Determine the (X, Y) coordinate at the center of the cell enclosing the given text.  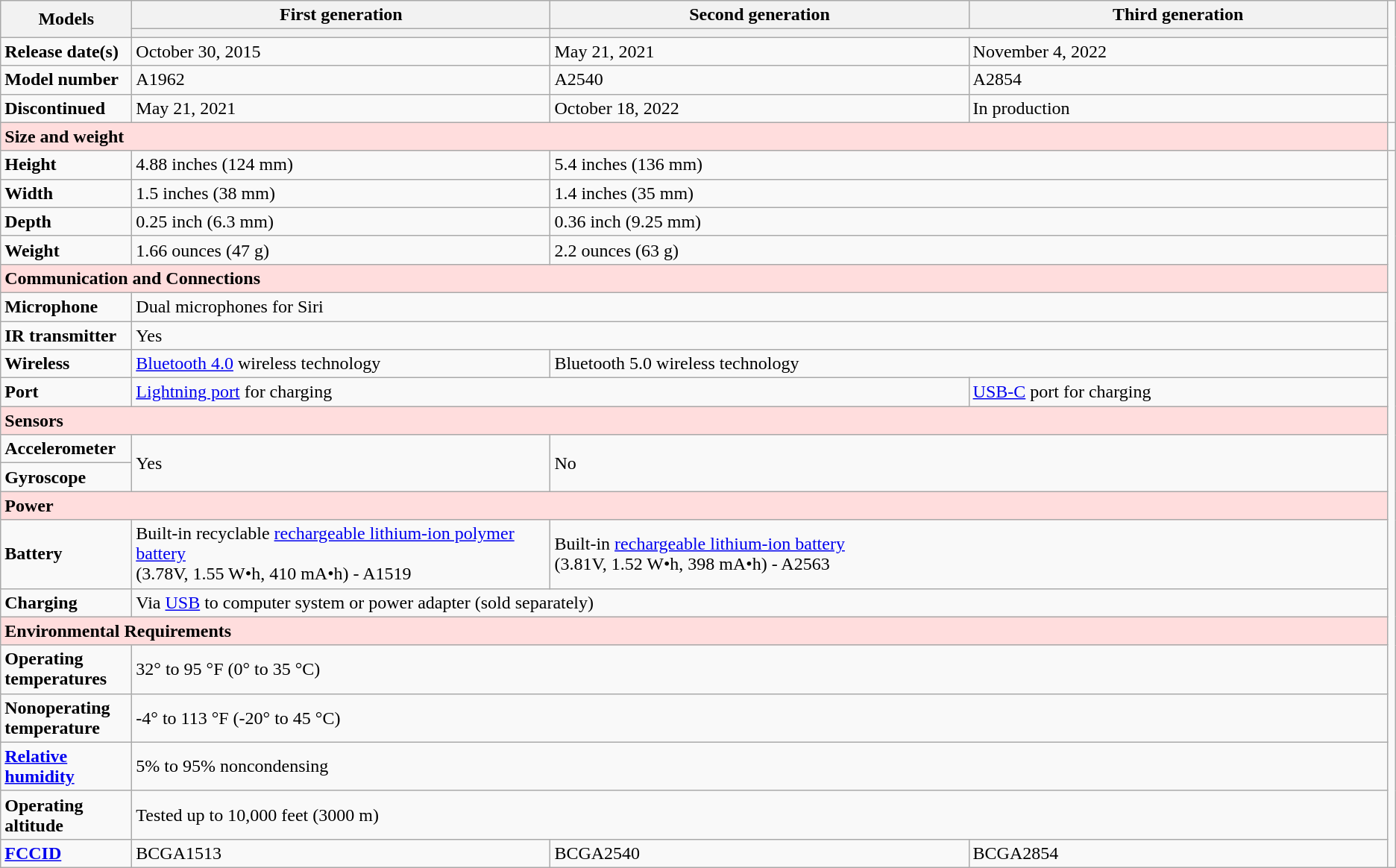
Size and weight (694, 136)
Operating altitude (66, 814)
1.66 ounces (47 g) (342, 250)
Tested up to 10,000 feet (3000 m) (759, 814)
October 18, 2022 (759, 108)
Power (694, 506)
Lightning port for charging (550, 392)
No (969, 463)
Sensors (694, 421)
Height (66, 165)
1.5 inches (38 mm) (342, 193)
FCCID (66, 853)
0.36 inch (9.25 mm) (969, 221)
Battery (66, 554)
Communication and Connections (694, 278)
Built-in recyclable rechargeable lithium-ion polymer battery(3.78V, 1.55 W•h, 410 mA•h) - A1519 (342, 554)
Relative humidity (66, 767)
Weight (66, 250)
Gyroscope (66, 477)
-4° to 113 °F (-20° to 45 °C) (759, 717)
IR transmitter (66, 335)
Width (66, 193)
Bluetooth 4.0 wireless technology (342, 364)
Wireless (66, 364)
Model number (66, 80)
Microphone (66, 306)
Nonoperating temperature (66, 717)
BCGA1513 (342, 853)
Port (66, 392)
0.25 inch (6.3 mm) (342, 221)
A2540 (759, 80)
32° to 95 °F (0° to 35 °C) (759, 670)
Second generation (759, 15)
A2854 (1178, 80)
5.4 inches (136 mm) (969, 165)
Discontinued (66, 108)
Models (66, 19)
Built-in rechargeable lithium-ion battery(3.81V, 1.52 W•h, 398 mA•h) - A2563 (969, 554)
Third generation (1178, 15)
First generation (342, 15)
2.2 ounces (63 g) (969, 250)
4.88 inches (124 mm) (342, 165)
Dual microphones for Siri (759, 306)
Via USB to computer system or power adapter (sold separately) (759, 603)
1.4 inches (35 mm) (969, 193)
Accelerometer (66, 449)
A1962 (342, 80)
Bluetooth 5.0 wireless technology (969, 364)
Environmental Requirements (694, 631)
Release date(s) (66, 51)
Depth (66, 221)
USB-C port for charging (1178, 392)
Operating temperatures (66, 670)
October 30, 2015 (342, 51)
BCGA2540 (759, 853)
Charging (66, 603)
BCGA2854 (1178, 853)
5% to 95% noncondensing (759, 767)
In production (1178, 108)
November 4, 2022 (1178, 51)
